Capture the cell that displays the provided text and extract its [x, y] central coordinate. 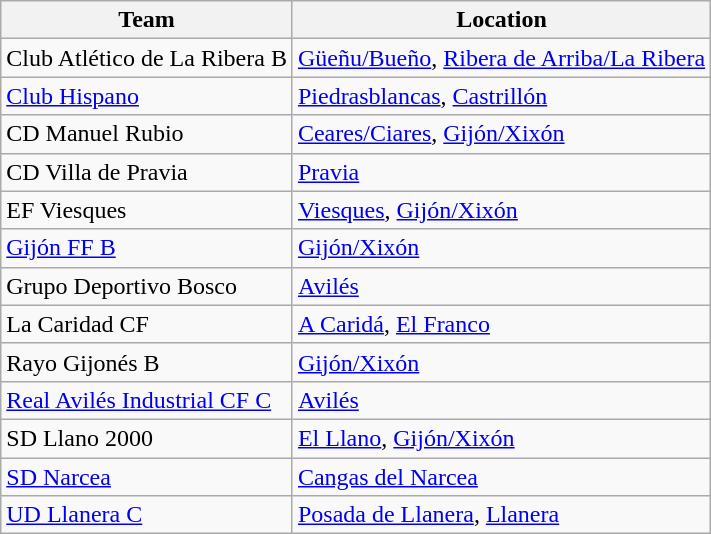
Ceares/Ciares, Gijón/Xixón [501, 134]
Piedrasblancas, Castrillón [501, 96]
Club Atlético de La Ribera B [147, 58]
Team [147, 20]
UD Llanera C [147, 515]
Viesques, Gijón/Xixón [501, 210]
CD Villa de Pravia [147, 172]
Grupo Deportivo Bosco [147, 286]
A Caridá, El Franco [501, 324]
Cangas del Narcea [501, 477]
Location [501, 20]
Pravia [501, 172]
La Caridad CF [147, 324]
Gijón FF B [147, 248]
Club Hispano [147, 96]
Rayo Gijonés B [147, 362]
Güeñu/Bueño, Ribera de Arriba/La Ribera [501, 58]
EF Viesques [147, 210]
Real Avilés Industrial CF C [147, 400]
Posada de Llanera, Llanera [501, 515]
El Llano, Gijón/Xixón [501, 438]
SD Narcea [147, 477]
SD Llano 2000 [147, 438]
CD Manuel Rubio [147, 134]
